Scan for the cell matching the given text and deliver its [x, y] coordinate at center. 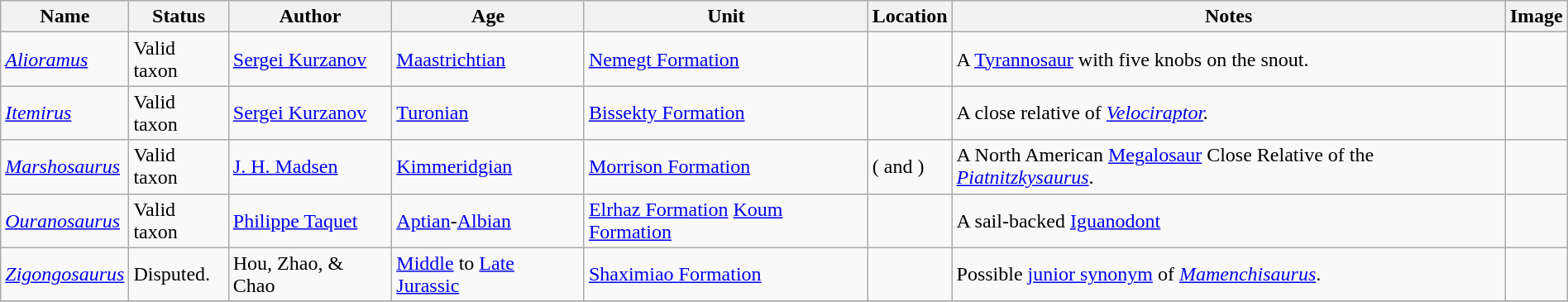
Alioramus [65, 60]
Maastrichtian [488, 60]
Nemegt Formation [726, 60]
Aptian-Albian [488, 220]
Shaximiao Formation [726, 275]
A North American Megalosaur Close Relative of the Piatnitzkysaurus. [1229, 167]
Ouranosaurus [65, 220]
Location [910, 17]
Philippe Taquet [310, 220]
Morrison Formation [726, 167]
Name [65, 17]
A sail-backed Iguanodont [1229, 220]
Middle to Late Jurassic [488, 275]
( and ) [910, 167]
Elrhaz Formation Koum Formation [726, 220]
Kimmeridgian [488, 167]
A close relative of Velociraptor. [1229, 113]
Disputed. [179, 275]
Zigongosaurus [65, 275]
A Tyrannosaur with five knobs on the snout. [1229, 60]
Status [179, 17]
Author [310, 17]
Marshosaurus [65, 167]
Image [1537, 17]
Notes [1229, 17]
Hou, Zhao, & Chao [310, 275]
Possible junior synonym of Mamenchisaurus. [1229, 275]
Age [488, 17]
Unit [726, 17]
Turonian [488, 113]
Itemirus [65, 113]
Bissekty Formation [726, 113]
J. H. Madsen [310, 167]
